Pinpoint the cell where the given text exists, returning its (x, y) midpoint coordinate. 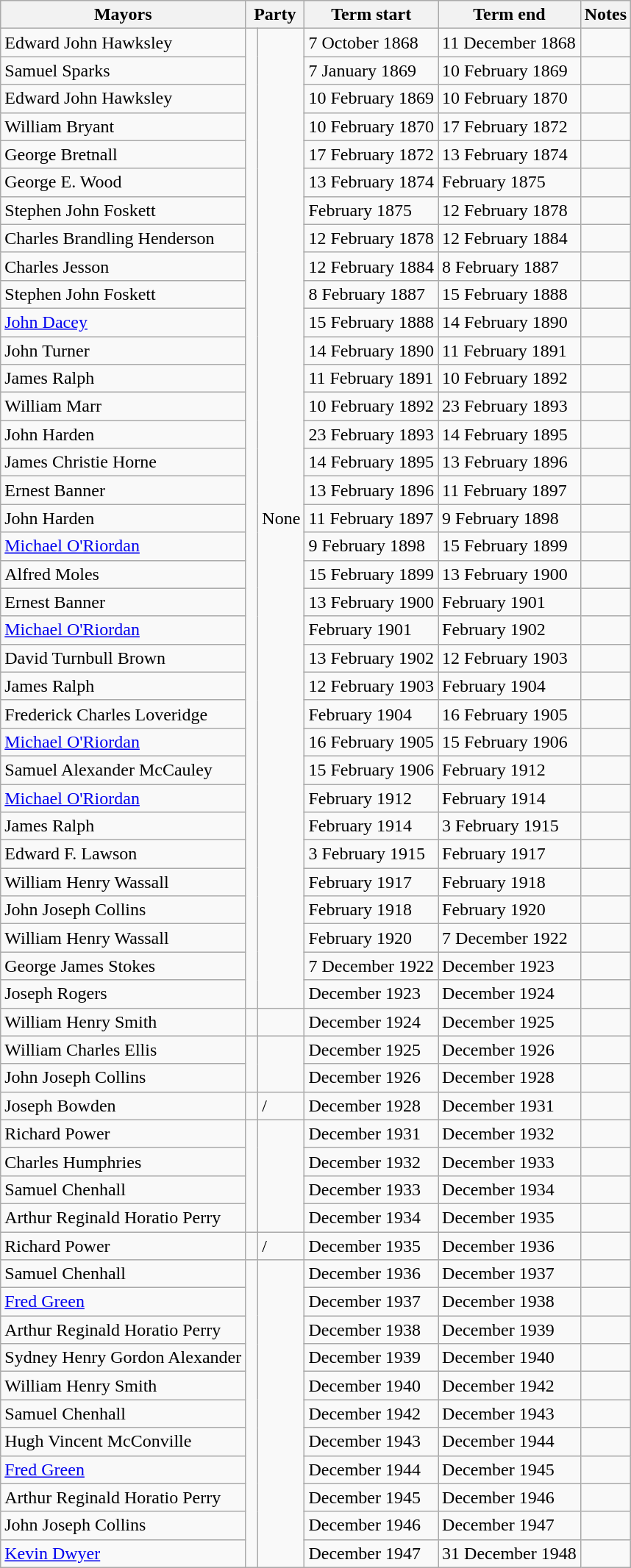
Sydney Henry Gordon Alexander (124, 1358)
John Turner (124, 351)
Joseph Bowden (124, 1106)
Charles Humphries (124, 1161)
George James Stokes (124, 966)
George Bretnall (124, 154)
Charles Jesson (124, 266)
Charles Brandling Henderson (124, 238)
John Dacey (124, 322)
Alfred Moles (124, 574)
None (281, 518)
James Christie Horne (124, 462)
Kevin Dwyer (124, 1553)
Term start (371, 15)
7 January 1869 (371, 71)
31 December 1948 (510, 1553)
Party (275, 15)
George E. Wood (124, 182)
Samuel Alexander McCauley (124, 770)
Joseph Rogers (124, 994)
Samuel Sparks (124, 71)
Edward F. Lawson (124, 854)
William Marr (124, 407)
Notes (605, 15)
7 October 1868 (371, 43)
William Bryant (124, 126)
William Charles Ellis (124, 1050)
Frederick Charles Loveridge (124, 714)
13 February 1902 (371, 658)
February 1902 (510, 630)
Mayors (124, 15)
David Turnbull Brown (124, 658)
11 December 1868 (510, 43)
Hugh Vincent McConville (124, 1442)
Term end (510, 15)
